Locate the cell with the specified text and output its (X, Y) center coordinate. 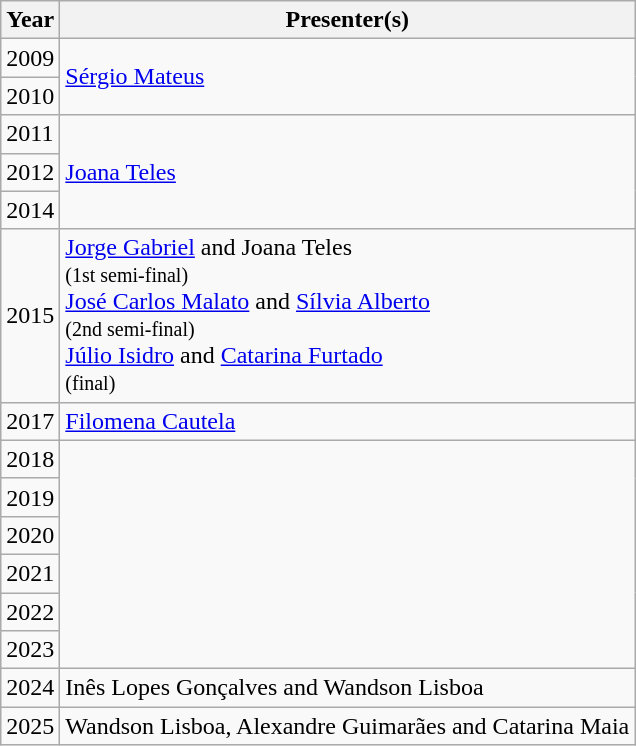
2017 (30, 421)
2014 (30, 210)
Year (30, 20)
2012 (30, 172)
Inês Lopes Gonçalves and Wandson Lisboa (348, 688)
2025 (30, 726)
2020 (30, 535)
Joana Teles (348, 172)
2010 (30, 96)
Filomena Cautela (348, 421)
2009 (30, 58)
Wandson Lisboa, Alexandre Guimarães and Catarina Maia (348, 726)
Sérgio Mateus (348, 77)
2022 (30, 611)
2023 (30, 650)
2015 (30, 316)
Presenter(s) (348, 20)
2024 (30, 688)
2011 (30, 134)
2018 (30, 459)
2019 (30, 497)
2021 (30, 573)
Jorge Gabriel and Joana Teles (1st semi-final)José Carlos Malato and Sílvia Alberto (2nd semi-final)Júlio Isidro and Catarina Furtado (final) (348, 316)
